Scan for the cell matching the given text and deliver its [X, Y] coordinate at center. 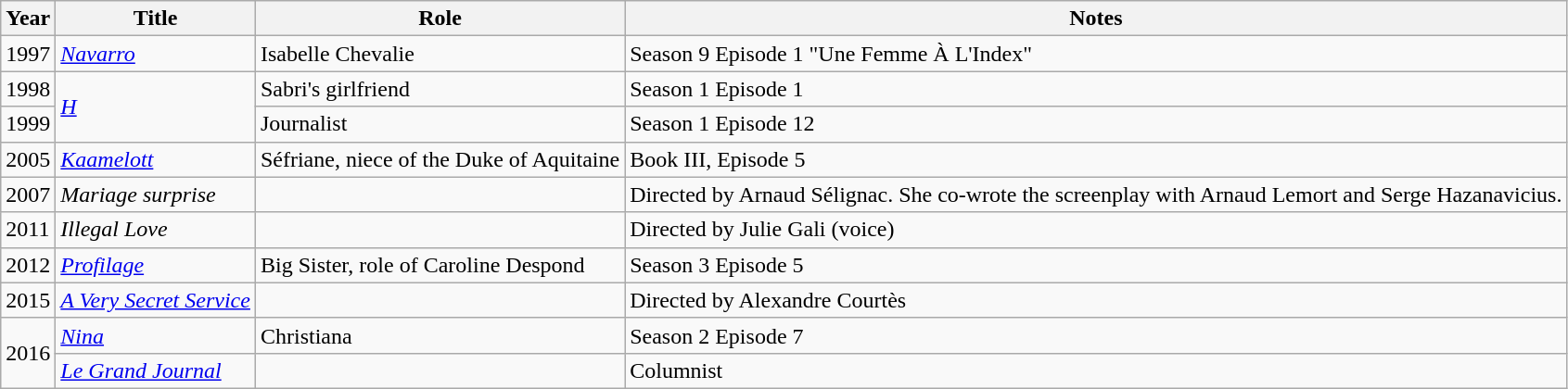
2015 [28, 300]
Season 1 Episode 12 [1096, 124]
Séfriane, niece of the Duke of Aquitaine [440, 159]
Big Sister, role of Caroline Despond [440, 265]
Nina [156, 335]
Directed by Julie Gali (voice) [1096, 230]
Profilage [156, 265]
Season 9 Episode 1 "Une Femme À L'Index" [1096, 54]
Notes [1096, 19]
Sabri's girlfriend [440, 89]
Directed by Alexandre Courtès [1096, 300]
2011 [28, 230]
1999 [28, 124]
Columnist [1096, 370]
Mariage surprise [156, 194]
2005 [28, 159]
Kaamelott [156, 159]
2016 [28, 353]
Navarro [156, 54]
Season 2 Episode 7 [1096, 335]
Journalist [440, 124]
1997 [28, 54]
Year [28, 19]
A Very Secret Service [156, 300]
Christiana [440, 335]
2007 [28, 194]
Season 3 Episode 5 [1096, 265]
Isabelle Chevalie [440, 54]
Directed by Arnaud Sélignac. She co-wrote the screenplay with Arnaud Lemort and Serge Hazanavicius. [1096, 194]
Title [156, 19]
Book III, Episode 5 [1096, 159]
1998 [28, 89]
Season 1 Episode 1 [1096, 89]
2012 [28, 265]
H [156, 107]
Le Grand Journal [156, 370]
Role [440, 19]
Illegal Love [156, 230]
